From the cell containing the given text, extract its center point as (X, Y) coordinate. 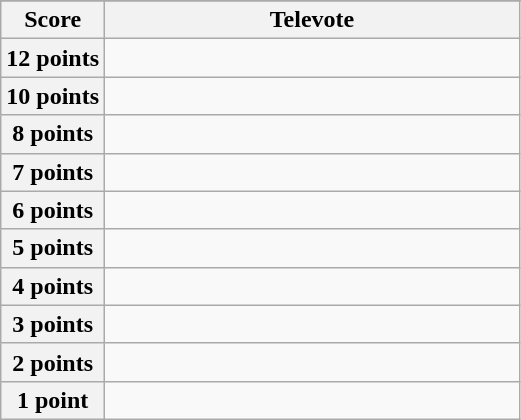
7 points (53, 172)
12 points (53, 58)
4 points (53, 286)
Televote (312, 20)
10 points (53, 96)
1 point (53, 400)
3 points (53, 324)
8 points (53, 134)
2 points (53, 362)
6 points (53, 210)
5 points (53, 248)
Score (53, 20)
